From the cell containing the given text, extract its center point as [x, y] coordinate. 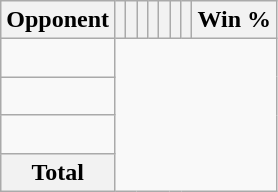
Win % [234, 20]
Opponent [58, 20]
Total [58, 172]
